Identify which cell holds the provided text, then report its (x, y) central coordinate. 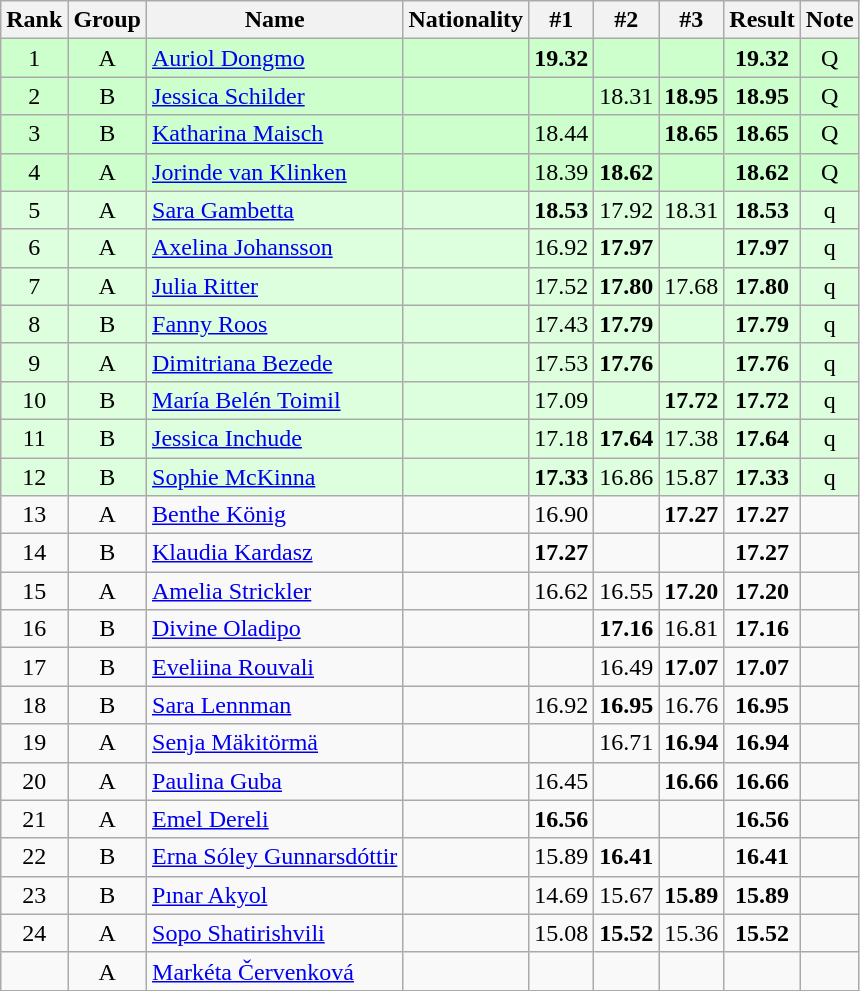
17.43 (562, 324)
15.08 (562, 933)
6 (34, 248)
1 (34, 58)
Amelia Strickler (275, 591)
Sopo Shatirishvili (275, 933)
17 (34, 667)
Fanny Roos (275, 324)
16.71 (626, 743)
Jorinde van Klinken (275, 172)
Divine Oladipo (275, 629)
11 (34, 438)
Sara Lennman (275, 705)
16 (34, 629)
Dimitriana Bezede (275, 362)
15.87 (692, 477)
5 (34, 210)
17.92 (626, 210)
15.67 (626, 895)
17.38 (692, 438)
Senja Mäkitörmä (275, 743)
8 (34, 324)
16.45 (562, 781)
Emel Dereli (275, 819)
16.49 (626, 667)
Axelina Johansson (275, 248)
Rank (34, 20)
Sara Gambetta (275, 210)
16.81 (692, 629)
#2 (626, 20)
María Belén Toimil (275, 400)
#1 (562, 20)
9 (34, 362)
24 (34, 933)
12 (34, 477)
4 (34, 172)
Paulina Guba (275, 781)
18.44 (562, 134)
17.52 (562, 286)
14.69 (562, 895)
Result (762, 20)
13 (34, 515)
18 (34, 705)
Markéta Červenková (275, 971)
Jessica Schilder (275, 96)
Erna Sóley Gunnarsdóttir (275, 857)
17.53 (562, 362)
16.86 (626, 477)
7 (34, 286)
Julia Ritter (275, 286)
Name (275, 20)
16.76 (692, 705)
Pınar Akyol (275, 895)
18.39 (562, 172)
17.18 (562, 438)
15 (34, 591)
#3 (692, 20)
20 (34, 781)
Jessica Inchude (275, 438)
Eveliina Rouvali (275, 667)
Sophie McKinna (275, 477)
21 (34, 819)
Nationality (466, 20)
16.55 (626, 591)
3 (34, 134)
15.36 (692, 933)
23 (34, 895)
Note (830, 20)
17.09 (562, 400)
10 (34, 400)
Klaudia Kardasz (275, 553)
Katharina Maisch (275, 134)
Auriol Dongmo (275, 58)
Benthe König (275, 515)
22 (34, 857)
17.68 (692, 286)
16.90 (562, 515)
Group (108, 20)
2 (34, 96)
14 (34, 553)
19 (34, 743)
16.62 (562, 591)
